Scan for the cell matching the given text and deliver its (X, Y) coordinate at center. 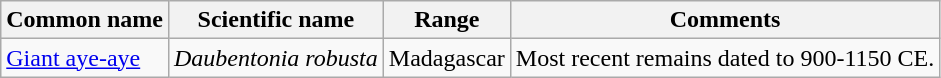
Daubentonia robusta (276, 58)
Comments (724, 20)
Most recent remains dated to 900-1150 CE. (724, 58)
Common name (85, 20)
Madagascar (446, 58)
Scientific name (276, 20)
Range (446, 20)
Giant aye-aye (85, 58)
